For the text-containing cell, return its midpoint in (X, Y) coordinate format. 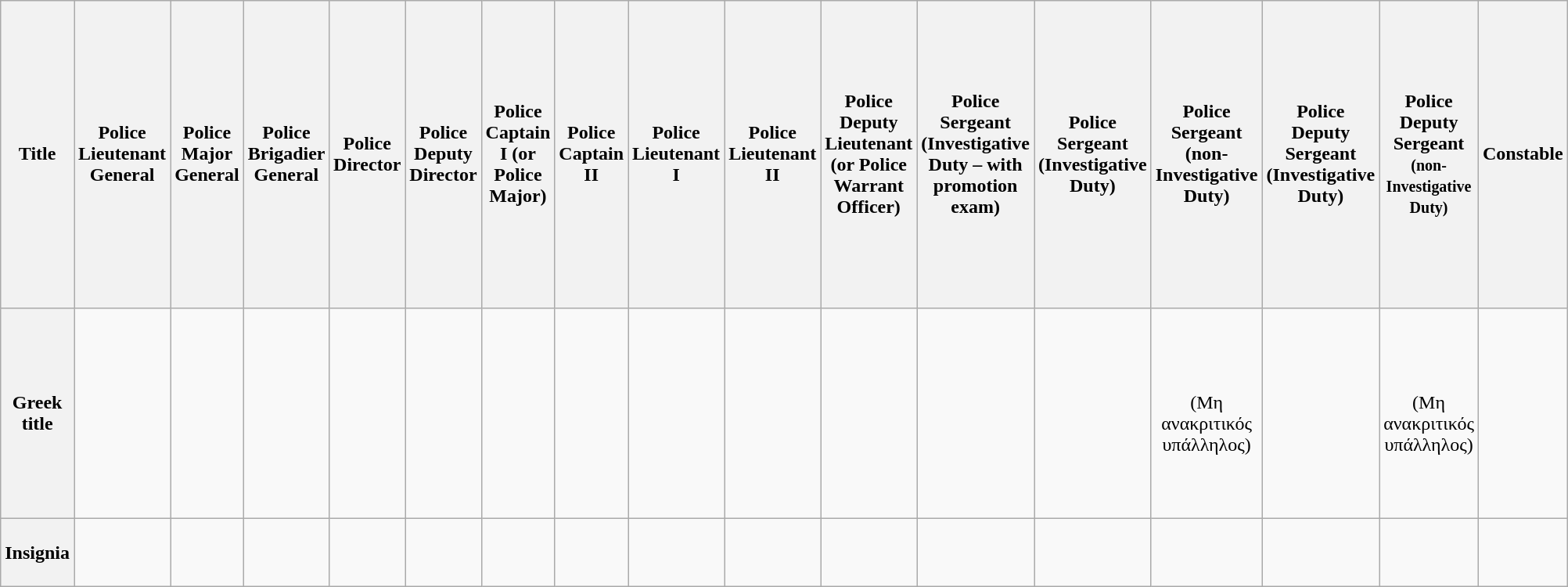
Police Lieutenant General (122, 154)
Police Lieutenant I (676, 154)
Title (38, 154)
Police Captain I (or Police Major) (518, 154)
Police Captain II (592, 154)
Police Sergeant(Investigative Duty – with promotion exam) (976, 154)
Police Deputy Sergeant(non-Investigative Duty) (1429, 154)
Police Lieutenant II (773, 154)
Police Deputy Sergeant(Investigative Duty) (1321, 154)
Police Major General (207, 154)
Police Sergeant(non-Investigative Duty) (1207, 154)
Police Sergeant(Investigative Duty) (1093, 154)
Police Deputy Director (443, 154)
Constable (1523, 154)
Police Director (368, 154)
Police Brigadier General (286, 154)
Greek title (38, 413)
Insignia (38, 553)
Police Deputy Lieutenant (or Police Warrant Officer) (869, 154)
